Capture the cell that displays the provided text and extract its [x, y] central coordinate. 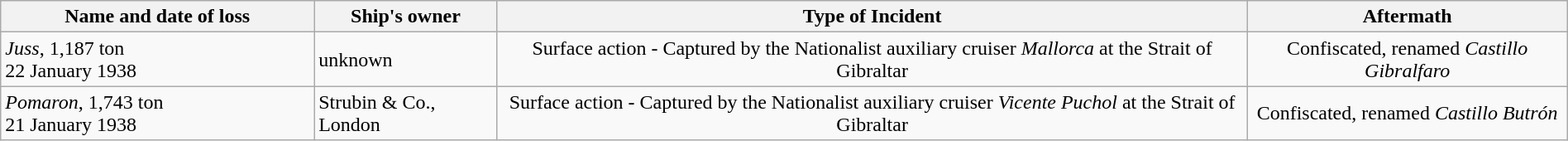
Pomaron, 1,743 ton21 January 1938 [157, 113]
Surface action - Captured by the Nationalist auxiliary cruiser Mallorca at the Strait of Gibraltar [872, 60]
Aftermath [1408, 17]
Confiscated, renamed Castillo Butrón [1408, 113]
Surface action - Captured by the Nationalist auxiliary cruiser Vicente Puchol at the Strait of Gibraltar [872, 113]
Type of Incident [872, 17]
Juss, 1,187 ton22 January 1938 [157, 60]
Confiscated, renamed Castillo Gibralfaro [1408, 60]
Name and date of loss [157, 17]
Ship's owner [406, 17]
unknown [406, 60]
Strubin & Co., London [406, 113]
